Output the (x, y) coordinate of the center of the cell containing the given text.  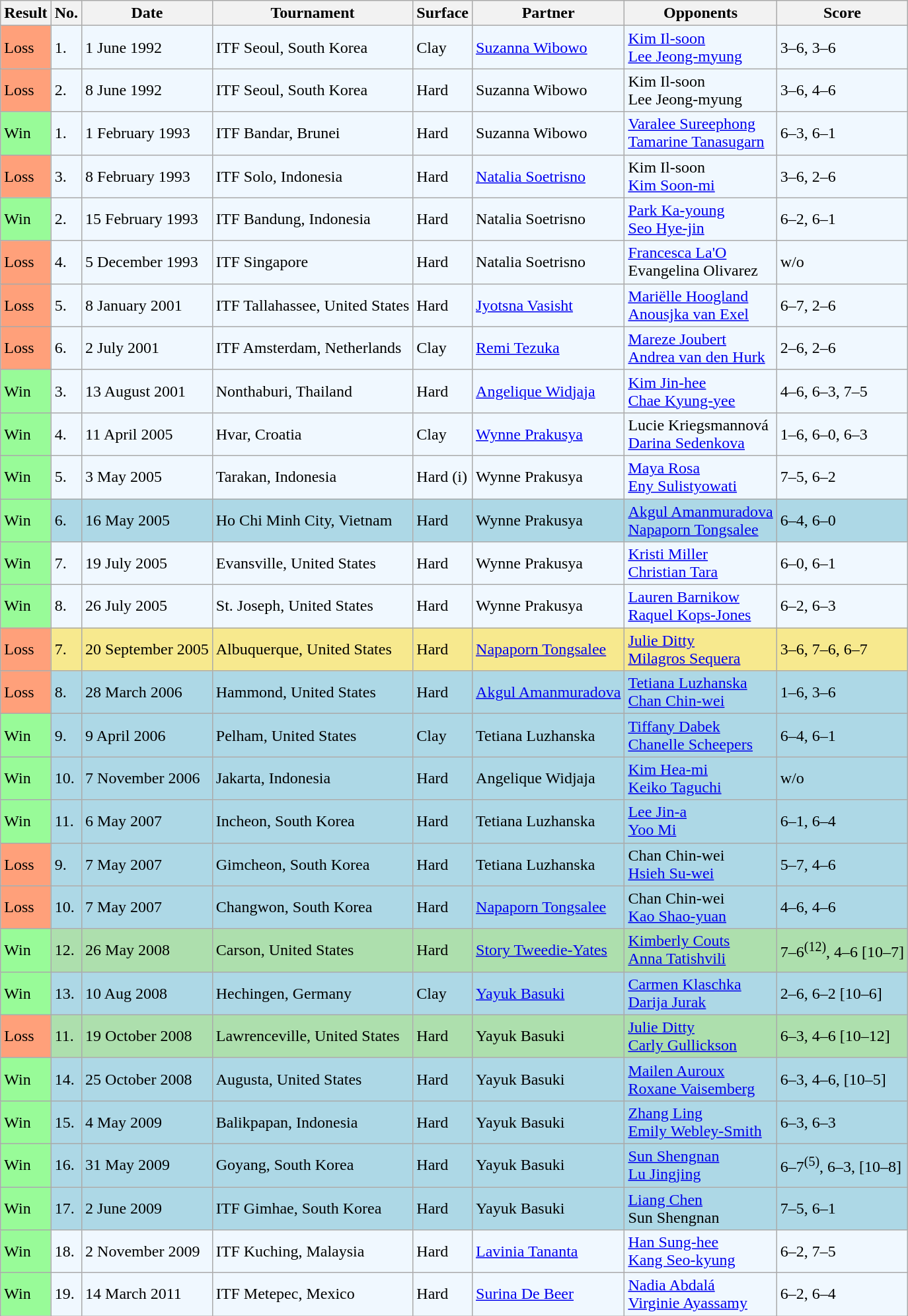
8 February 1993 (147, 176)
19 July 2005 (147, 563)
4–6, 4–6 (842, 907)
6–3, 4–6, [10–5] (842, 1079)
Incheon, South Korea (313, 821)
Albuquerque, United States (313, 649)
Hard (i) (443, 477)
ITF Bandung, Indonesia (313, 219)
Opponents (700, 13)
7–5, 6–1 (842, 1208)
14 March 2011 (147, 1294)
ITF Metepec, Mexico (313, 1294)
2 July 2001 (147, 348)
Story Tweedie-Yates (549, 950)
ITF Singapore (313, 262)
14. (66, 1079)
6–3, 6–1 (842, 134)
ITF Bandar, Brunei (313, 134)
Liang Chen Sun Shengnan (700, 1208)
2–6, 6–2 [10–6] (842, 993)
Kim Jin-hee Chae Kyung-yee (700, 391)
Augusta, United States (313, 1079)
3–6, 7–6, 6–7 (842, 649)
Balikpapan, Indonesia (313, 1122)
Nonthaburi, Thailand (313, 391)
19 October 2008 (147, 1036)
6–4, 6–1 (842, 735)
Surina De Beer (549, 1294)
1 February 1993 (147, 134)
6–7, 2–6 (842, 305)
Lee Jin-a Yoo Mi (700, 821)
6–2, 6–4 (842, 1294)
11 April 2005 (147, 434)
Gimcheon, South Korea (313, 865)
Sun Shengnan Lu Jingjing (700, 1165)
Akgul Amanmuradova (549, 693)
26 July 2005 (147, 607)
Lucie Kriegsmannová Darina Sedenkova (700, 434)
2 November 2009 (147, 1252)
8 June 1992 (147, 90)
31 May 2009 (147, 1165)
18. (66, 1252)
Han Sung-hee Kang Seo-kyung (700, 1252)
Surface (443, 13)
Jyotsna Vasisht (549, 305)
13 August 2001 (147, 391)
ITF Amsterdam, Netherlands (313, 348)
15 February 1993 (147, 219)
2 June 2009 (147, 1208)
1–6, 6–0, 6–3 (842, 434)
19. (66, 1294)
25 October 2008 (147, 1079)
Lavinia Tananta (549, 1252)
Chan Chin-wei Kao Shao-yuan (700, 907)
4–6, 6–3, 7–5 (842, 391)
Julie Ditty Milagros Sequera (700, 649)
Lawrenceville, United States (313, 1036)
1–6, 3–6 (842, 693)
Goyang, South Korea (313, 1165)
Evansville, United States (313, 563)
Kim Il-soon Kim Soon-mi (700, 176)
Kristi Miller Christian Tara (700, 563)
6–2, 6–3 (842, 607)
ITF Solo, Indonesia (313, 176)
6 May 2007 (147, 821)
Akgul Amanmuradova Napaporn Tongsalee (700, 520)
9 April 2006 (147, 735)
Result (26, 13)
Remi Tezuka (549, 348)
St. Joseph, United States (313, 607)
Tetiana Luzhanska Chan Chin-wei (700, 693)
28 March 2006 (147, 693)
No. (66, 13)
12. (66, 950)
Pelham, United States (313, 735)
6–4, 6–0 (842, 520)
17. (66, 1208)
ITF Tallahassee, United States (313, 305)
Zhang Ling Emily Webley-Smith (700, 1122)
6–3, 4–6 [10–12] (842, 1036)
Kim Hea-mi Keiko Taguchi (700, 779)
Ho Chi Minh City, Vietnam (313, 520)
6–7(5), 6–3, [10–8] (842, 1165)
15. (66, 1122)
20 September 2005 (147, 649)
6–2, 6–1 (842, 219)
Partner (549, 13)
16. (66, 1165)
3–6, 3–6 (842, 48)
6–3, 6–3 (842, 1122)
Tarakan, Indonesia (313, 477)
Tiffany Dabek Chanelle Scheepers (700, 735)
Carson, United States (313, 950)
6–1, 6–4 (842, 821)
5–7, 4–6 (842, 865)
Hammond, United States (313, 693)
3–6, 4–6 (842, 90)
Julie Ditty Carly Gullickson (700, 1036)
Park Ka-young Seo Hye-jin (700, 219)
7–5, 6–2 (842, 477)
26 May 2008 (147, 950)
Hvar, Croatia (313, 434)
Date (147, 13)
Mariëlle Hoogland Anousjka van Exel (700, 305)
7 November 2006 (147, 779)
Chan Chin-wei Hsieh Su-wei (700, 865)
4 May 2009 (147, 1122)
5 December 1993 (147, 262)
Kimberly Couts Anna Tatishvili (700, 950)
7–6(12), 4–6 [10–7] (842, 950)
3–6, 2–6 (842, 176)
3 May 2005 (147, 477)
6–0, 6–1 (842, 563)
Tournament (313, 13)
ITF Gimhae, South Korea (313, 1208)
10 Aug 2008 (147, 993)
ITF Kuching, Malaysia (313, 1252)
Hechingen, Germany (313, 993)
Francesca La'O Evangelina Olivarez (700, 262)
Maya Rosa Eny Sulistyowati (700, 477)
6–2, 7–5 (842, 1252)
Varalee Sureephong Tamarine Tanasugarn (700, 134)
2–6, 2–6 (842, 348)
8 January 2001 (147, 305)
Jakarta, Indonesia (313, 779)
16 May 2005 (147, 520)
Carmen Klaschka Darija Jurak (700, 993)
13. (66, 993)
1 June 1992 (147, 48)
Lauren Barnikow Raquel Kops-Jones (700, 607)
Score (842, 13)
Nadia Abdalá Virginie Ayassamy (700, 1294)
Mareze Joubert Andrea van den Hurk (700, 348)
Mailen Auroux Roxane Vaisemberg (700, 1079)
Changwon, South Korea (313, 907)
